Locate the cell with the specified text and output its (x, y) center coordinate. 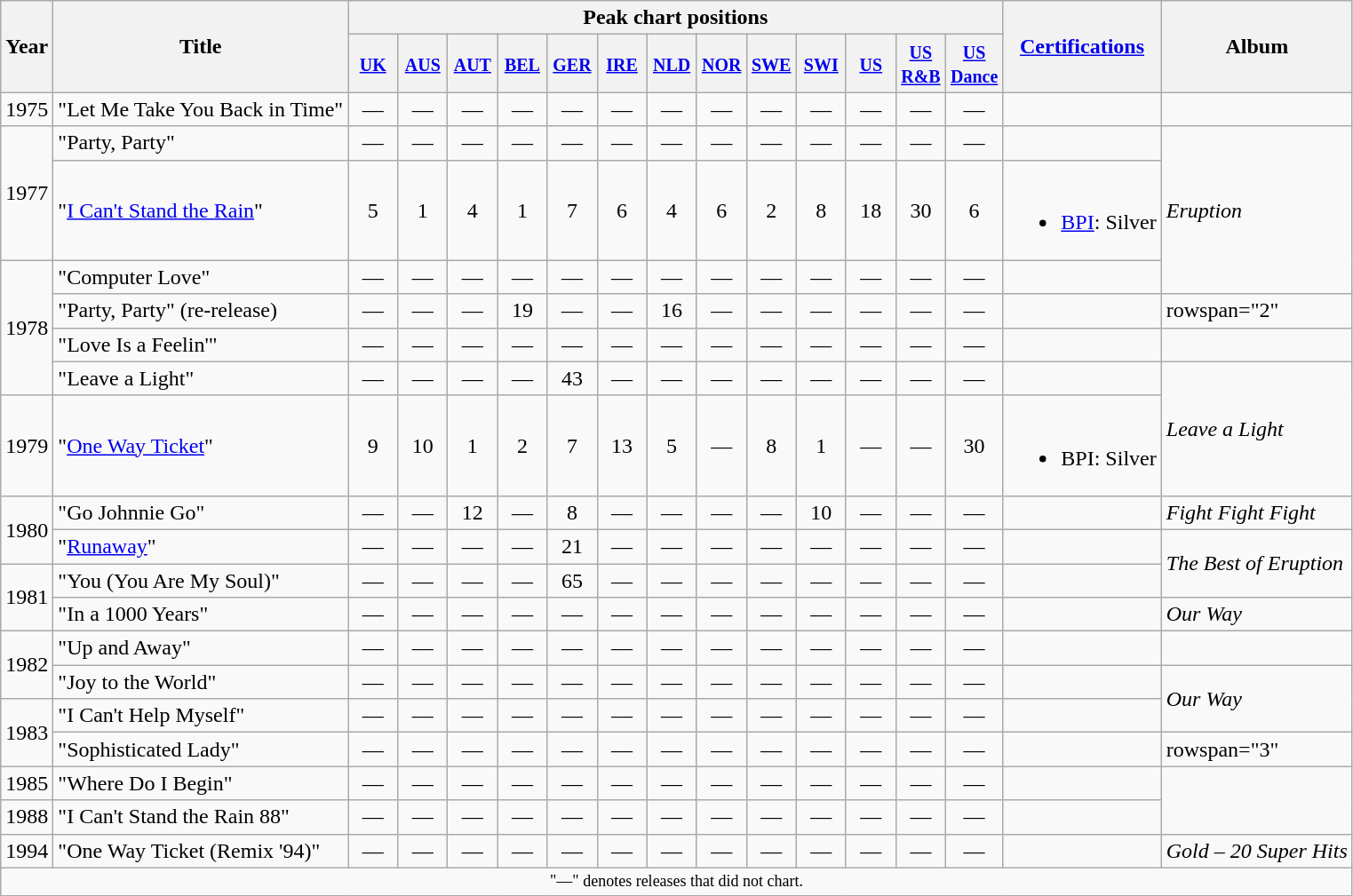
1982 (27, 665)
Gold – 20 Super Hits (1256, 851)
1977 (27, 194)
"Party, Party" (re-release) (201, 311)
rowspan="2" (1256, 311)
"I Can't Help Myself" (201, 716)
"One Way Ticket (Remix '94)" (201, 851)
NLD (672, 64)
"One Way Ticket" (201, 446)
12 (473, 512)
65 (572, 580)
"Party, Party" (201, 143)
AUS (423, 64)
19 (522, 311)
US (871, 64)
AUT (473, 64)
BEL (522, 64)
Peak chart positions (675, 18)
"In a 1000 Years" (201, 615)
"Up and Away" (201, 648)
"Runaway" (201, 546)
1980 (27, 529)
NOR (721, 64)
"Computer Love" (201, 277)
16 (672, 311)
IRE (622, 64)
"I Can't Stand the Rain" (201, 210)
Title (201, 46)
"Sophisticated Lady" (201, 749)
"—" denotes releases that did not chart. (677, 881)
US R&B (920, 64)
13 (622, 446)
43 (572, 378)
Year (27, 46)
21 (572, 546)
The Best of Eruption (1256, 563)
SWI (821, 64)
1988 (27, 817)
"Go Johnnie Go" (201, 512)
1975 (27, 109)
"Joy to the World" (201, 682)
"You (You Are My Soul)" (201, 580)
rowspan="3" (1256, 749)
"Leave a Light" (201, 378)
Leave a Light (1256, 428)
"Where Do I Begin" (201, 783)
1983 (27, 733)
"I Can't Stand the Rain 88" (201, 817)
US Dance (974, 64)
18 (871, 210)
GER (572, 64)
Eruption (1256, 210)
1981 (27, 597)
1978 (27, 328)
1994 (27, 851)
"Let Me Take You Back in Time" (201, 109)
1979 (27, 446)
Certifications (1082, 46)
SWE (771, 64)
UK (373, 64)
Album (1256, 46)
9 (373, 446)
Fight Fight Fight (1256, 512)
"Love Is a Feelin'" (201, 345)
1985 (27, 783)
